For the text-containing cell, return its midpoint in (X, Y) coordinate format. 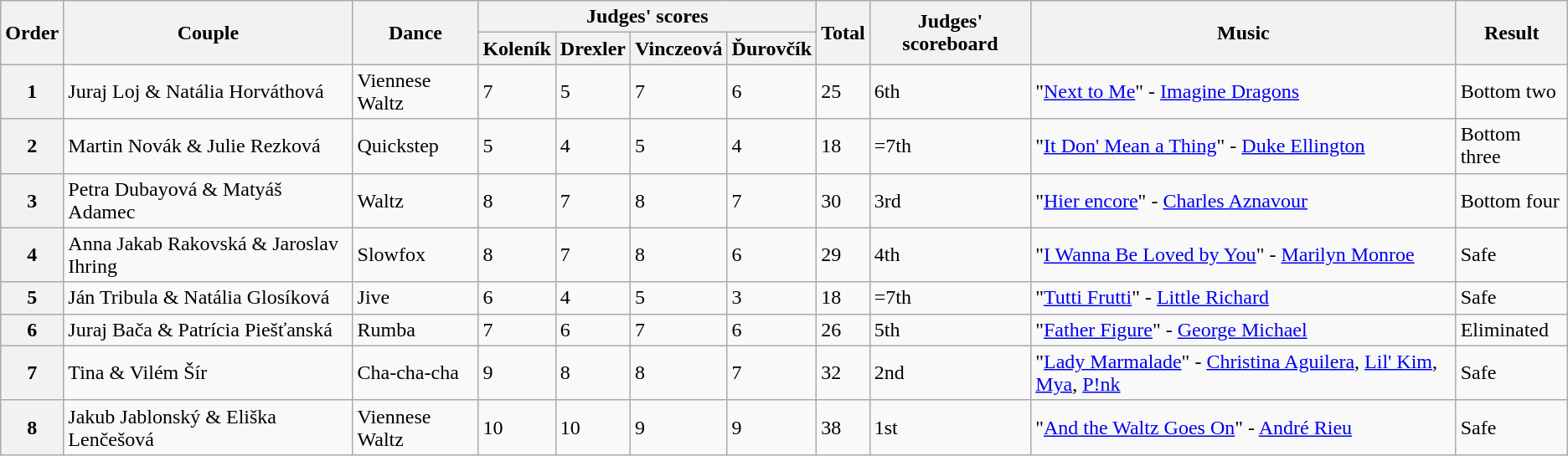
Jakub Jablonský & Eliška Lenčešová (208, 427)
4th (950, 254)
Judges' scores (647, 17)
Dance (415, 33)
Bottom three (1511, 146)
2nd (950, 373)
"Tutti Frutti" - Little Richard (1243, 298)
32 (843, 373)
Ján Tribula & Natália Glosíková (208, 298)
Jive (415, 298)
Judges' scoreboard (950, 33)
Waltz (415, 201)
Couple (208, 33)
38 (843, 427)
Martin Novák & Julie Rezková (208, 146)
Vinczeová (678, 49)
Eliminated (1511, 330)
Music (1243, 33)
"Lady Marmalade" - Christina Aguilera, Lil' Kim, Mya, P!nk (1243, 373)
Bottom two (1511, 92)
Bottom four (1511, 201)
29 (843, 254)
"Father Figure" - George Michael (1243, 330)
Rumba (415, 330)
Anna Jakab Rakovská & Jaroslav Ihring (208, 254)
2 (32, 146)
Koleník (517, 49)
Juraj Bača & Patrícia Piešťanská (208, 330)
1st (950, 427)
25 (843, 92)
"And the Waltz Goes On" - André Rieu (1243, 427)
"Hier encore" - Charles Aznavour (1243, 201)
Drexler (593, 49)
26 (843, 330)
Petra Dubayová & Matyáš Adamec (208, 201)
Result (1511, 33)
6th (950, 92)
1 (32, 92)
Order (32, 33)
Cha-cha-cha (415, 373)
3rd (950, 201)
Ďurovčík (772, 49)
30 (843, 201)
"Next to Me" - Imagine Dragons (1243, 92)
5th (950, 330)
"I Wanna Be Loved by You" - Marilyn Monroe (1243, 254)
Quickstep (415, 146)
"It Don' Mean a Thing" - Duke Ellington (1243, 146)
Tina & Vilém Šír (208, 373)
Total (843, 33)
Slowfox (415, 254)
Juraj Loj & Natália Horváthová (208, 92)
